Extract the (X, Y) coordinate from the center of the cell holding the provided text.  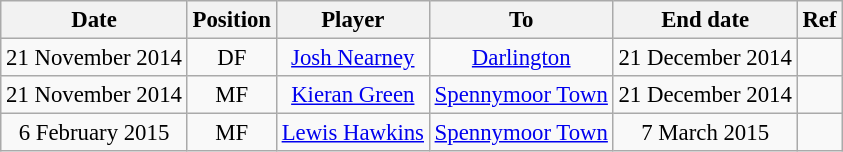
Darlington (521, 58)
Date (94, 20)
Player (352, 20)
Lewis Hawkins (352, 133)
Kieran Green (352, 95)
To (521, 20)
End date (705, 20)
6 February 2015 (94, 133)
7 March 2015 (705, 133)
Ref (820, 20)
Position (232, 20)
Josh Nearney (352, 58)
DF (232, 58)
